For the text-containing cell, return its midpoint in [X, Y] coordinate format. 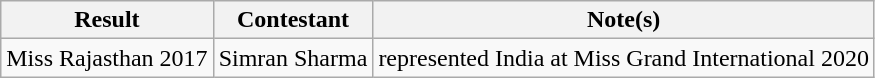
Result [107, 20]
represented India at Miss Grand International 2020 [624, 58]
Note(s) [624, 20]
Simran Sharma [293, 58]
Miss Rajasthan 2017 [107, 58]
Contestant [293, 20]
